Capture the cell that displays the provided text and extract its (x, y) central coordinate. 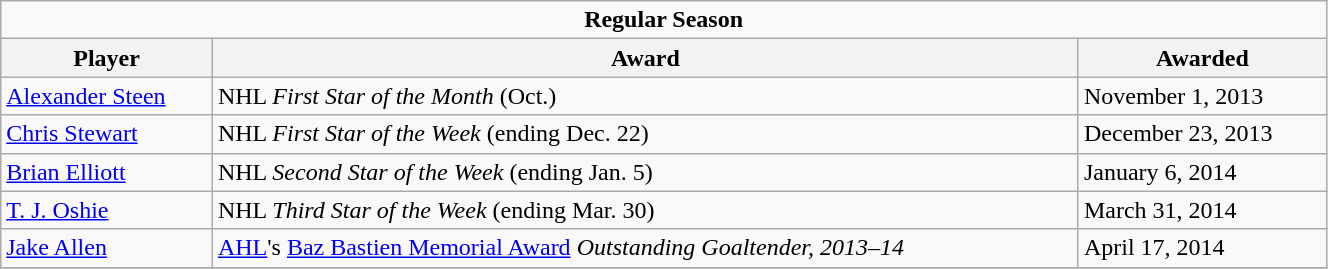
Brian Elliott (107, 172)
Player (107, 58)
NHL Third Star of the Week (ending Mar. 30) (645, 210)
Alexander Steen (107, 96)
April 17, 2014 (1202, 248)
AHL's Baz Bastien Memorial Award Outstanding Goaltender, 2013–14 (645, 248)
March 31, 2014 (1202, 210)
January 6, 2014 (1202, 172)
T. J. Oshie (107, 210)
Chris Stewart (107, 134)
Jake Allen (107, 248)
December 23, 2013 (1202, 134)
Award (645, 58)
November 1, 2013 (1202, 96)
NHL Second Star of the Week (ending Jan. 5) (645, 172)
Regular Season (664, 20)
Awarded (1202, 58)
NHL First Star of the Month (Oct.) (645, 96)
NHL First Star of the Week (ending Dec. 22) (645, 134)
